Identify which cell holds the provided text, then report its (x, y) central coordinate. 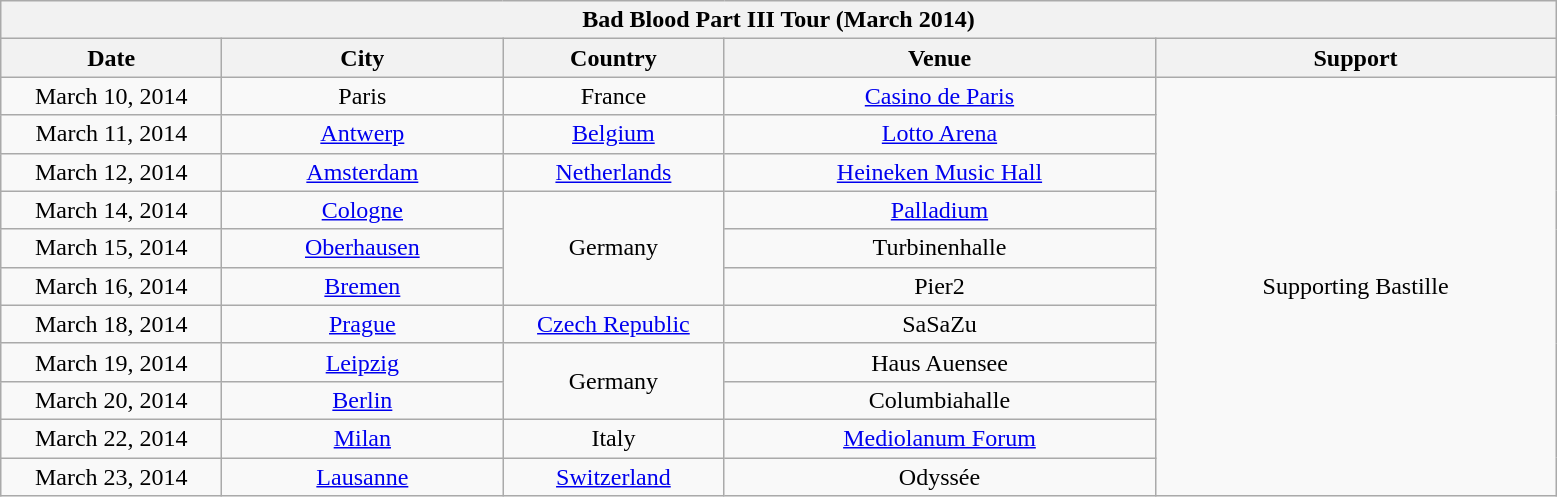
Heineken Music Hall (940, 172)
March 14, 2014 (112, 210)
March 12, 2014 (112, 172)
Supporting Bastille (1356, 286)
Antwerp (362, 134)
March 22, 2014 (112, 438)
Bremen (362, 286)
Belgium (614, 134)
Czech Republic (614, 324)
Cologne (362, 210)
Oberhausen (362, 248)
Odyssée (940, 477)
Country (614, 58)
Switzerland (614, 477)
March 11, 2014 (112, 134)
Lotto Arena (940, 134)
City (362, 58)
Haus Auensee (940, 362)
Casino de Paris (940, 96)
Netherlands (614, 172)
Support (1356, 58)
Italy (614, 438)
March 10, 2014 (112, 96)
Turbinenhalle (940, 248)
Mediolanum Forum (940, 438)
Lausanne (362, 477)
Bad Blood Part III Tour (March 2014) (778, 20)
Prague (362, 324)
March 16, 2014 (112, 286)
March 20, 2014 (112, 400)
Venue (940, 58)
Leipzig (362, 362)
France (614, 96)
Paris (362, 96)
Columbiahalle (940, 400)
Berlin (362, 400)
SaSaZu (940, 324)
March 18, 2014 (112, 324)
Milan (362, 438)
March 23, 2014 (112, 477)
Date (112, 58)
Amsterdam (362, 172)
March 19, 2014 (112, 362)
Palladium (940, 210)
Pier2 (940, 286)
March 15, 2014 (112, 248)
